Pinpoint the cell where the given text exists, returning its [X, Y] midpoint coordinate. 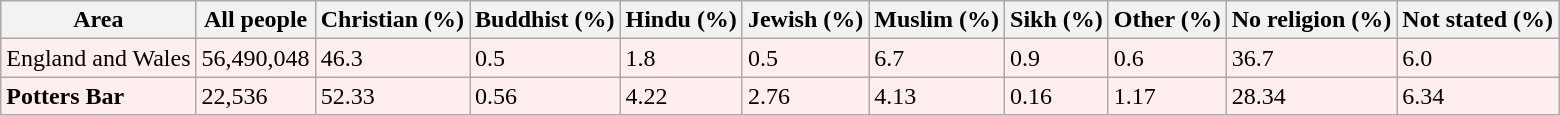
0.6 [1167, 58]
Area [98, 20]
0.9 [1057, 58]
6.7 [937, 58]
2.76 [805, 96]
Christian (%) [392, 20]
Buddhist (%) [545, 20]
22,536 [256, 96]
Other (%) [1167, 20]
4.22 [681, 96]
No religion (%) [1312, 20]
Potters Bar [98, 96]
46.3 [392, 58]
1.17 [1167, 96]
52.33 [392, 96]
56,490,048 [256, 58]
England and Wales [98, 58]
6.34 [1478, 96]
Sikh (%) [1057, 20]
28.34 [1312, 96]
Hindu (%) [681, 20]
Jewish (%) [805, 20]
4.13 [937, 96]
All people [256, 20]
Muslim (%) [937, 20]
36.7 [1312, 58]
1.8 [681, 58]
0.56 [545, 96]
Not stated (%) [1478, 20]
0.16 [1057, 96]
6.0 [1478, 58]
